Capture the cell that displays the provided text and extract its [X, Y] central coordinate. 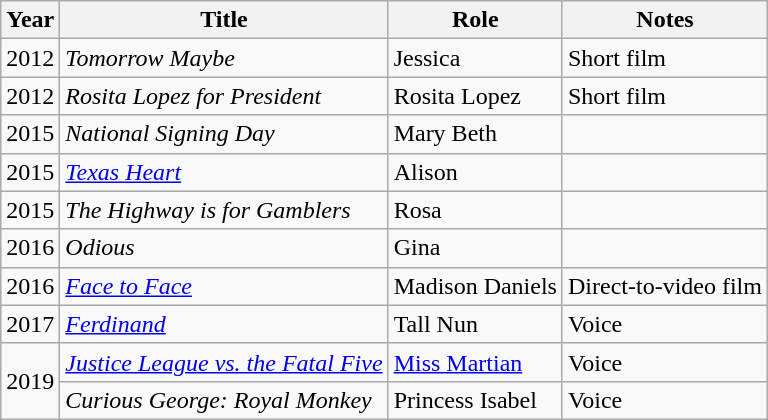
Year [30, 20]
Justice League vs. the Fatal Five [224, 362]
2019 [30, 381]
Miss Martian [475, 362]
Jessica [475, 58]
Role [475, 20]
National Signing Day [224, 134]
Madison Daniels [475, 286]
Rosita Lopez for President [224, 96]
Ferdinand [224, 324]
Curious George: Royal Monkey [224, 400]
Odious [224, 248]
Tall Nun [475, 324]
Notes [664, 20]
Rosa [475, 210]
Princess Isabel [475, 400]
Title [224, 20]
2017 [30, 324]
Alison [475, 172]
Mary Beth [475, 134]
Gina [475, 248]
Face to Face [224, 286]
The Highway is for Gamblers [224, 210]
Direct-to-video film [664, 286]
Texas Heart [224, 172]
Tomorrow Maybe [224, 58]
Rosita Lopez [475, 96]
